From the cell containing the given text, extract its center point as (x, y) coordinate. 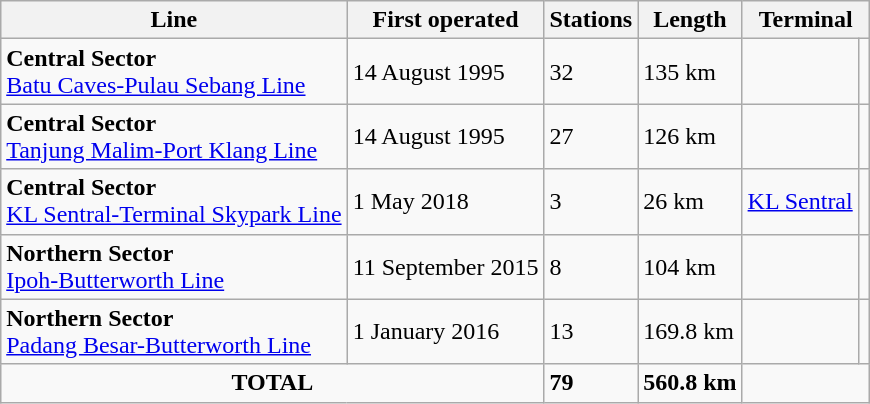
32 (591, 72)
126 km (690, 136)
Stations (591, 20)
13 (591, 332)
Central Sector Batu Caves-Pulau Sebang Line (174, 72)
Line (174, 20)
Central Sector KL Sentral-Terminal Skypark Line (174, 202)
3 (591, 202)
1 May 2018 (446, 202)
Terminal (806, 20)
Central Sector Tanjung Malim-Port Klang Line (174, 136)
First operated (446, 20)
1 January 2016 (446, 332)
Northern Sector Padang Besar-Butterworth Line (174, 332)
27 (591, 136)
Length (690, 20)
79 (591, 383)
Northern Sector Ipoh-Butterworth Line (174, 266)
11 September 2015 (446, 266)
8 (591, 266)
TOTAL (272, 383)
135 km (690, 72)
560.8 km (690, 383)
26 km (690, 202)
169.8 km (690, 332)
104 km (690, 266)
KL Sentral (800, 202)
